From the cell containing the given text, extract its center point as (x, y) coordinate. 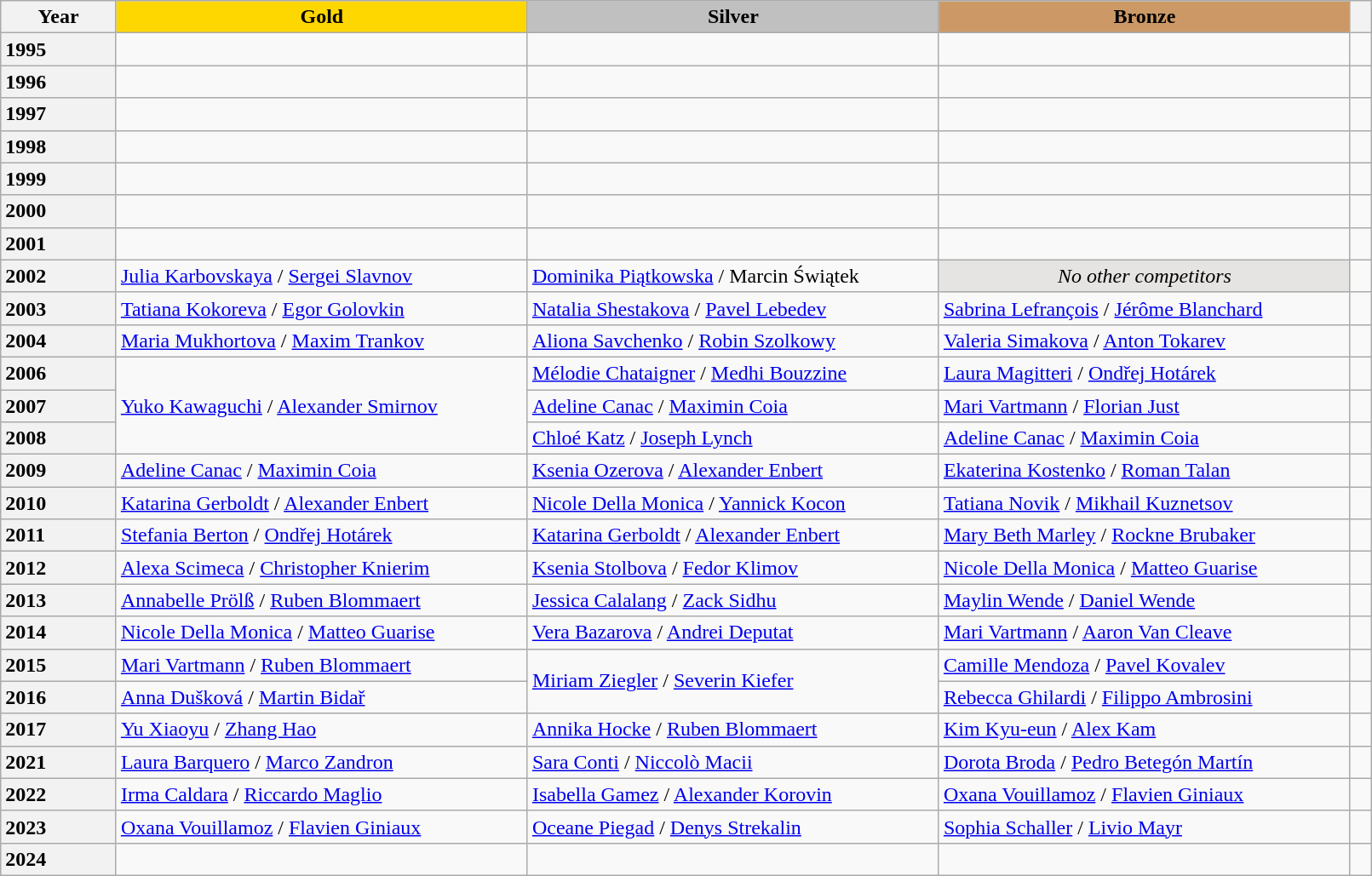
1995 (59, 49)
Isabella Gamez / Alexander Korovin (732, 794)
2016 (59, 697)
Yu Xiaoyu / Zhang Hao (322, 730)
Mari Vartmann / Ruben Blommaert (322, 665)
Mary Beth Marley / Rockne Brubaker (1145, 535)
Dominika Piątkowska / Marcin Świątek (732, 276)
2012 (59, 568)
Ekaterina Kostenko / Roman Talan (1145, 471)
Alexa Scimeca / Christopher Knierim (322, 568)
Sabrina Lefrançois / Jérôme Blanchard (1145, 308)
Laura Barquero / Marco Zandron (322, 762)
2003 (59, 308)
Mélodie Chataigner / Medhi Bouzzine (732, 373)
Gold (322, 17)
Rebecca Ghilardi / Filippo Ambrosini (1145, 697)
Maria Mukhortova / Maxim Trankov (322, 341)
2002 (59, 276)
Jessica Calalang / Zack Sidhu (732, 600)
2008 (59, 438)
2001 (59, 243)
Valeria Simakova / Anton Tokarev (1145, 341)
Tatiana Novik / Mikhail Kuznetsov (1145, 503)
2000 (59, 211)
2024 (59, 859)
Ksenia Stolbova / Fedor Klimov (732, 568)
Irma Caldara / Riccardo Maglio (322, 794)
Anna Dušková / Martin Bidař (322, 697)
1999 (59, 179)
1997 (59, 114)
2023 (59, 827)
Year (59, 17)
Aliona Savchenko / Robin Szolkowy (732, 341)
Miriam Ziegler / Severin Kiefer (732, 681)
Vera Bazarova / Andrei Deputat (732, 633)
Kim Kyu-eun / Alex Kam (1145, 730)
Laura Magitteri / Ondřej Hotárek (1145, 373)
Bronze (1145, 17)
Camille Mendoza / Pavel Kovalev (1145, 665)
Tatiana Kokoreva / Egor Golovkin (322, 308)
2010 (59, 503)
2015 (59, 665)
Sophia Schaller / Livio Mayr (1145, 827)
2013 (59, 600)
2014 (59, 633)
2006 (59, 373)
2007 (59, 406)
Sara Conti / Niccolò Macii (732, 762)
2004 (59, 341)
2009 (59, 471)
Nicole Della Monica / Yannick Kocon (732, 503)
2017 (59, 730)
2011 (59, 535)
Chloé Katz / Joseph Lynch (732, 438)
2022 (59, 794)
Silver (732, 17)
Maylin Wende / Daniel Wende (1145, 600)
Annabelle Prölß / Ruben Blommaert (322, 600)
2021 (59, 762)
Annika Hocke / Ruben Blommaert (732, 730)
Stefania Berton / Ondřej Hotárek (322, 535)
Yuko Kawaguchi / Alexander Smirnov (322, 405)
Dorota Broda / Pedro Betegón Martín (1145, 762)
Oceane Piegad / Denys Strekalin (732, 827)
Mari Vartmann / Florian Just (1145, 406)
Julia Karbovskaya / Sergei Slavnov (322, 276)
1998 (59, 146)
Ksenia Ozerova / Alexander Enbert (732, 471)
Mari Vartmann / Aaron Van Cleave (1145, 633)
Natalia Shestakova / Pavel Lebedev (732, 308)
1996 (59, 82)
No other competitors (1145, 276)
